Capture the cell that displays the provided text and extract its (X, Y) central coordinate. 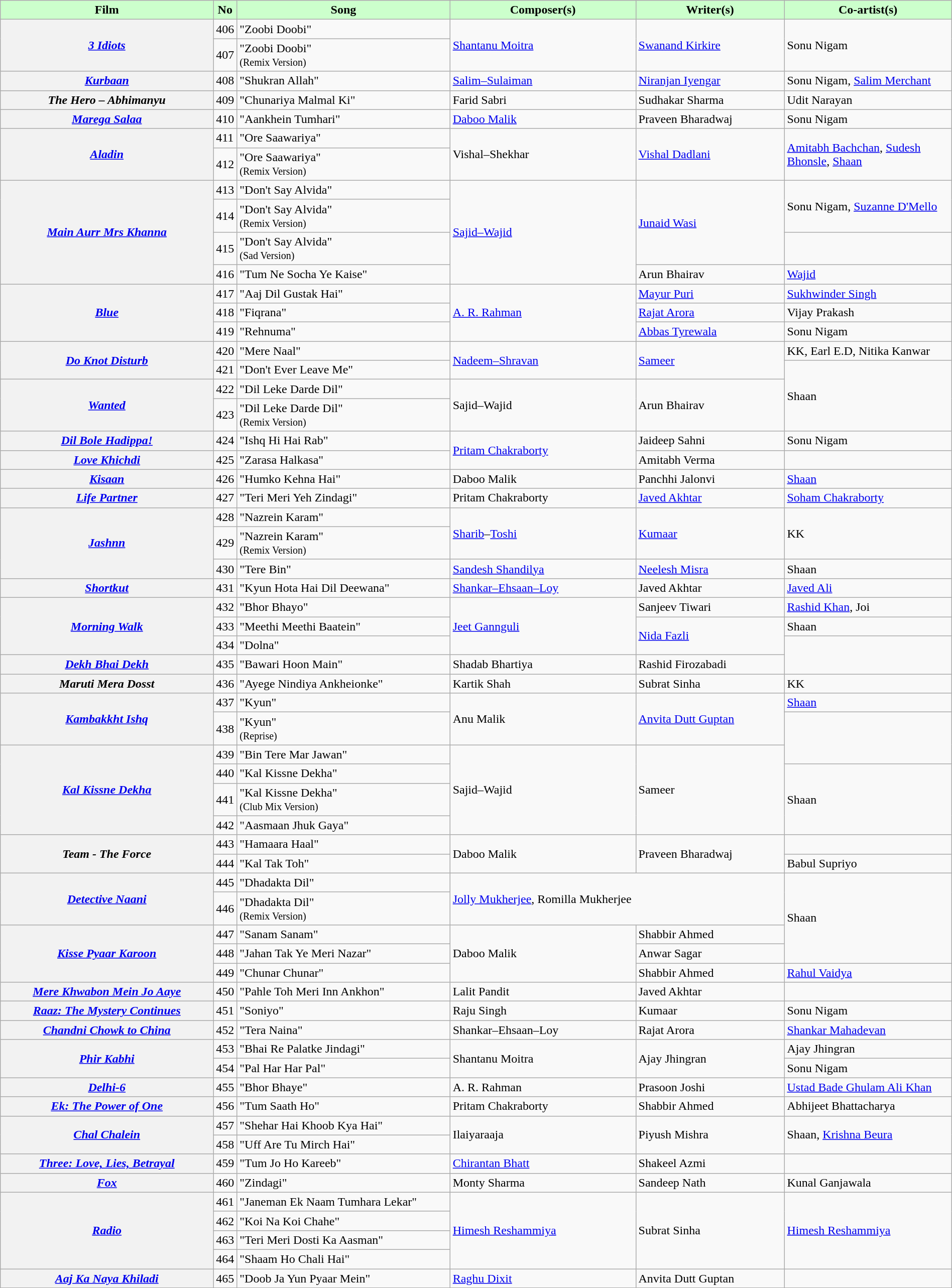
"Zindagi" (343, 1183)
"Pahle Toh Meri Inn Ankhon" (343, 992)
Abbas Tyrewala (710, 332)
462 (225, 1221)
Vishal Dadlani (710, 155)
Piyush Mishra (710, 1135)
458 (225, 1144)
"Aaj Dil Gustak Hai" (343, 294)
Three: Love, Lies, Betrayal (107, 1164)
Sanjeev Tiwari (710, 607)
"Sanam Sanam" (343, 934)
"Zoobi Doobi" (Remix Version) (343, 55)
435 (225, 665)
Monty Sharma (543, 1183)
Delhi-6 (107, 1087)
Anu Malik (543, 719)
440 (225, 774)
416 (225, 274)
436 (225, 684)
Writer(s) (710, 10)
Shankar Mahadevan (868, 1030)
Wanted (107, 406)
448 (225, 953)
407 (225, 55)
Jolly Mukherjee, Romilla Mukherjee (617, 898)
Kartik Shah (543, 684)
Babul Supriyo (868, 863)
422 (225, 389)
Sandeep Nath (710, 1183)
412 (225, 164)
"Don't Ever Leave Me" (343, 370)
465 (225, 1278)
"Dhadakta Dil" (Remix Version) (343, 909)
Nadeem–Shravan (543, 360)
444 (225, 863)
"Nazrein Karam" (Remix Version) (343, 543)
"Aasmaan Jhuk Gaya" (343, 825)
"Fiqrana" (343, 313)
"Kyun Hota Hai Dil Deewana" (343, 588)
446 (225, 909)
"Ayege Nindiya Ankheionke" (343, 684)
"Nazrein Karam" (343, 517)
464 (225, 1259)
459 (225, 1164)
"Bhor Bhaye" (343, 1087)
Abhijeet Bhattacharya (868, 1106)
Sonu Nigam, Suzanne D'Mello (868, 206)
"Dolna" (343, 646)
"Rehnuma" (343, 332)
Film (107, 10)
Vishal–Shekhar (543, 155)
"Uff Are Tu Mirch Hai" (343, 1144)
"Dhadakta Dil" (343, 882)
418 (225, 313)
447 (225, 934)
Co-artist(s) (868, 10)
Neelesh Misra (710, 569)
Kisse Pyaar Karoon (107, 953)
"Ore Saawariya" (343, 138)
449 (225, 972)
437 (225, 703)
Chal Chalein (107, 1135)
427 (225, 498)
411 (225, 138)
433 (225, 626)
Rashid Firozabadi (710, 665)
"Tum Ne Socha Ye Kaise" (343, 274)
"Aankhein Tumhari" (343, 119)
Sudhakar Sharma (710, 100)
Life Partner (107, 498)
Wajid (868, 274)
"Dil Leke Darde Dil" (Remix Version) (343, 415)
443 (225, 844)
Team - The Force (107, 854)
431 (225, 588)
"Shukran Allah" (343, 81)
The Hero – Abhimanyu (107, 100)
425 (225, 460)
420 (225, 351)
421 (225, 370)
"Tum Saath Ho" (343, 1106)
"Bhai Re Palatke Jindagi" (343, 1049)
"Meethi Meethi Baatein" (343, 626)
No (225, 10)
Do Knot Disturb (107, 360)
Dekh Bhai Dekh (107, 665)
Rahul Vaidya (868, 972)
Javed Ali (868, 588)
Chandni Chowk to China (107, 1030)
Mere Khwabon Mein Jo Aaye (107, 992)
Junaid Wasi (710, 222)
463 (225, 1240)
"Teri Meri Dosti Ka Aasman" (343, 1240)
Udit Narayan (868, 100)
461 (225, 1202)
Kunal Ganjawala (868, 1183)
453 (225, 1049)
Blue (107, 313)
"Chunar Chunar" (343, 972)
Kambakkht Ishq (107, 719)
"Don't Say Alvida" (343, 190)
"Ore Saawariya" (Remix Version) (343, 164)
"Kyun" (343, 703)
409 (225, 100)
Anwar Sagar (710, 953)
419 (225, 332)
Niranjan Iyengar (710, 81)
Morning Walk (107, 626)
Maruti Mera Dosst (107, 684)
434 (225, 646)
Song (343, 10)
423 (225, 415)
Chirantan Bhatt (543, 1164)
Nida Fazli (710, 635)
"Soniyo" (343, 1011)
Dil Bole Hadippa! (107, 441)
"Tera Naina" (343, 1030)
424 (225, 441)
Composer(s) (543, 10)
415 (225, 248)
Aaj Ka Naya Khiladi (107, 1278)
"Zoobi Doobi" (343, 29)
"Kyun" (Reprise) (343, 729)
Detective Naani (107, 898)
KK, Earl E.D, Nitika Kanwar (868, 351)
Raaz: The Mystery Continues (107, 1011)
Raghu Dixit (543, 1278)
Ustad Bade Ghulam Ali Khan (868, 1087)
Fox (107, 1183)
Amitabh Verma (710, 460)
"Janeman Ek Naam Tumhara Lekar" (343, 1202)
Shortkut (107, 588)
457 (225, 1125)
Sandesh Shandilya (543, 569)
"Koi Na Koi Chahe" (343, 1221)
Kurbaan (107, 81)
"Zarasa Halkasa" (343, 460)
456 (225, 1106)
"Mere Naal" (343, 351)
"Kal Tak Toh" (343, 863)
439 (225, 754)
Main Aurr Mrs Khanna (107, 232)
Shadab Bhartiya (543, 665)
"Shaam Ho Chali Hai" (343, 1259)
"Tum Jo Ho Kareeb" (343, 1164)
441 (225, 799)
"Ishq Hi Hai Rab" (343, 441)
410 (225, 119)
429 (225, 543)
445 (225, 882)
Sharib–Toshi (543, 533)
Kal Kissne Dekha (107, 790)
"Kal Kissne Dekha" (Club Mix Version) (343, 799)
Soham Chakraborty (868, 498)
"Hamaara Haal" (343, 844)
Ilaiyaraaja (543, 1135)
Swanand Kirkire (710, 45)
Phir Kabhi (107, 1059)
Salim–Sulaiman (543, 81)
Vijay Prakash (868, 313)
Lalit Pandit (543, 992)
413 (225, 190)
451 (225, 1011)
Marega Salaa (107, 119)
"Shehar Hai Khoob Kya Hai" (343, 1125)
"Pal Har Har Pal" (343, 1068)
406 (225, 29)
Shaan, Krishna Beura (868, 1135)
Rashid Khan, Joi (868, 607)
Farid Sabri (543, 100)
Kisaan (107, 479)
"Teri Meri Yeh Zindagi" (343, 498)
426 (225, 479)
417 (225, 294)
Jaideep Sahni (710, 441)
"Doob Ja Yun Pyaar Mein" (343, 1278)
Ek: The Power of One (107, 1106)
Mayur Puri (710, 294)
438 (225, 729)
455 (225, 1087)
"Bawari Hoon Main" (343, 665)
Sukhwinder Singh (868, 294)
414 (225, 216)
Prasoon Joshi (710, 1087)
Jashnn (107, 543)
Sonu Nigam, Salim Merchant (868, 81)
"Kal Kissne Dekha" (343, 774)
Aladin (107, 155)
"Tere Bin" (343, 569)
"Bin Tere Mar Jawan" (343, 754)
428 (225, 517)
408 (225, 81)
"Don't Say Alvida" (Remix Version) (343, 216)
"Chunariya Malmal Ki" (343, 100)
"Don't Say Alvida" (Sad Version) (343, 248)
"Dil Leke Darde Dil" (343, 389)
430 (225, 569)
Amitabh Bachchan, Sudesh Bhonsle, Shaan (868, 155)
Shakeel Azmi (710, 1164)
442 (225, 825)
Panchhi Jalonvi (710, 479)
"Bhor Bhayo" (343, 607)
Radio (107, 1230)
Love Khichdi (107, 460)
Raju Singh (543, 1011)
452 (225, 1030)
"Humko Kehna Hai" (343, 479)
432 (225, 607)
Jeet Gannguli (543, 626)
3 Idiots (107, 45)
454 (225, 1068)
"Jahan Tak Ye Meri Nazar" (343, 953)
450 (225, 992)
460 (225, 1183)
